Scan for the cell matching the given text and deliver its [x, y] coordinate at center. 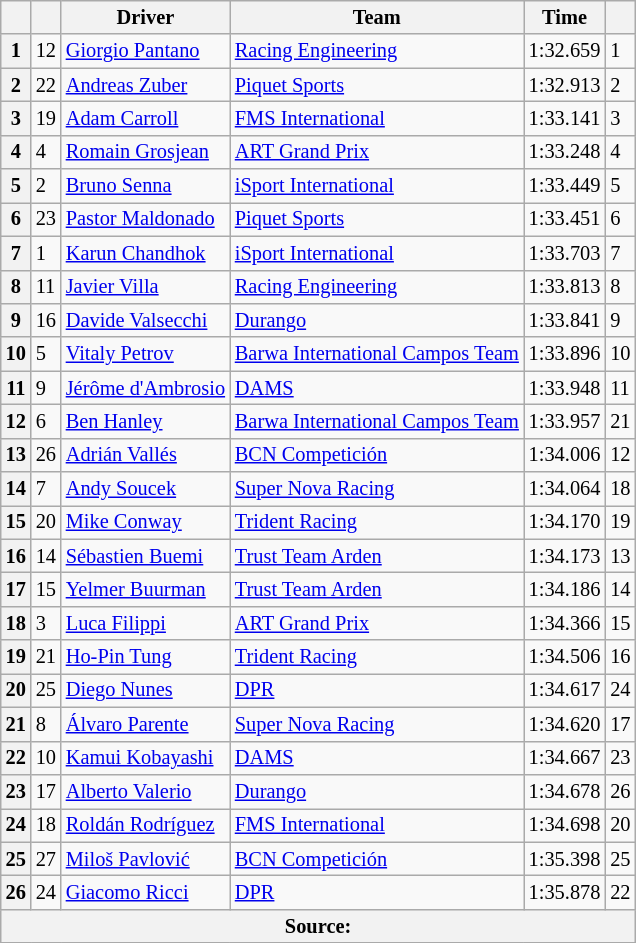
1:33.703 [565, 253]
1:33.141 [565, 118]
Kamui Kobayashi [146, 758]
1:34.186 [565, 589]
1:34.366 [565, 623]
Andreas Zuber [146, 85]
1:35.878 [565, 892]
Jérôme d'Ambrosio [146, 388]
Adrián Vallés [146, 455]
Source: [318, 926]
1:34.678 [565, 791]
Team [377, 17]
1:33.813 [565, 287]
1:33.841 [565, 320]
1:34.064 [565, 489]
Vitaly Petrov [146, 354]
Ben Hanley [146, 421]
1:34.170 [565, 522]
1:33.451 [565, 219]
Sébastien Buemi [146, 556]
Alberto Valerio [146, 791]
1:32.659 [565, 51]
1:34.698 [565, 825]
1:32.913 [565, 85]
Driver [146, 17]
Davide Valsecchi [146, 320]
Bruno Senna [146, 186]
Ho-Pin Tung [146, 657]
Roldán Rodríguez [146, 825]
Giorgio Pantano [146, 51]
1:33.948 [565, 388]
Diego Nunes [146, 690]
Álvaro Parente [146, 724]
Pastor Maldonado [146, 219]
1:34.620 [565, 724]
1:34.006 [565, 455]
1:33.896 [565, 354]
1:34.506 [565, 657]
Yelmer Buurman [146, 589]
1:33.957 [565, 421]
Time [565, 17]
1:33.248 [565, 152]
1:34.617 [565, 690]
1:33.449 [565, 186]
Romain Grosjean [146, 152]
1:35.398 [565, 859]
1:34.173 [565, 556]
Karun Chandhok [146, 253]
27 [46, 859]
1:34.667 [565, 758]
Adam Carroll [146, 118]
Luca Filippi [146, 623]
Giacomo Ricci [146, 892]
Mike Conway [146, 522]
Miloš Pavlović [146, 859]
Javier Villa [146, 287]
Andy Soucek [146, 489]
